Scan for the cell matching the given text and deliver its (X, Y) coordinate at center. 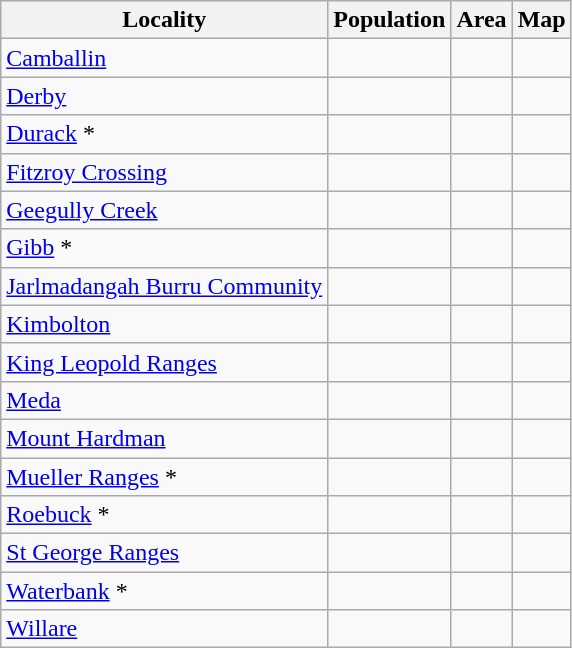
St George Ranges (164, 553)
Jarlmadangah Burru Community (164, 286)
Map (542, 20)
Kimbolton (164, 324)
Locality (164, 20)
Waterbank * (164, 591)
Mount Hardman (164, 438)
Fitzroy Crossing (164, 172)
Area (482, 20)
Durack * (164, 134)
King Leopold Ranges (164, 362)
Population (390, 20)
Willare (164, 629)
Geegully Creek (164, 210)
Meda (164, 400)
Camballin (164, 58)
Gibb * (164, 248)
Roebuck * (164, 515)
Mueller Ranges * (164, 477)
Derby (164, 96)
